Output the [x, y] coordinate of the center of the cell containing the given text.  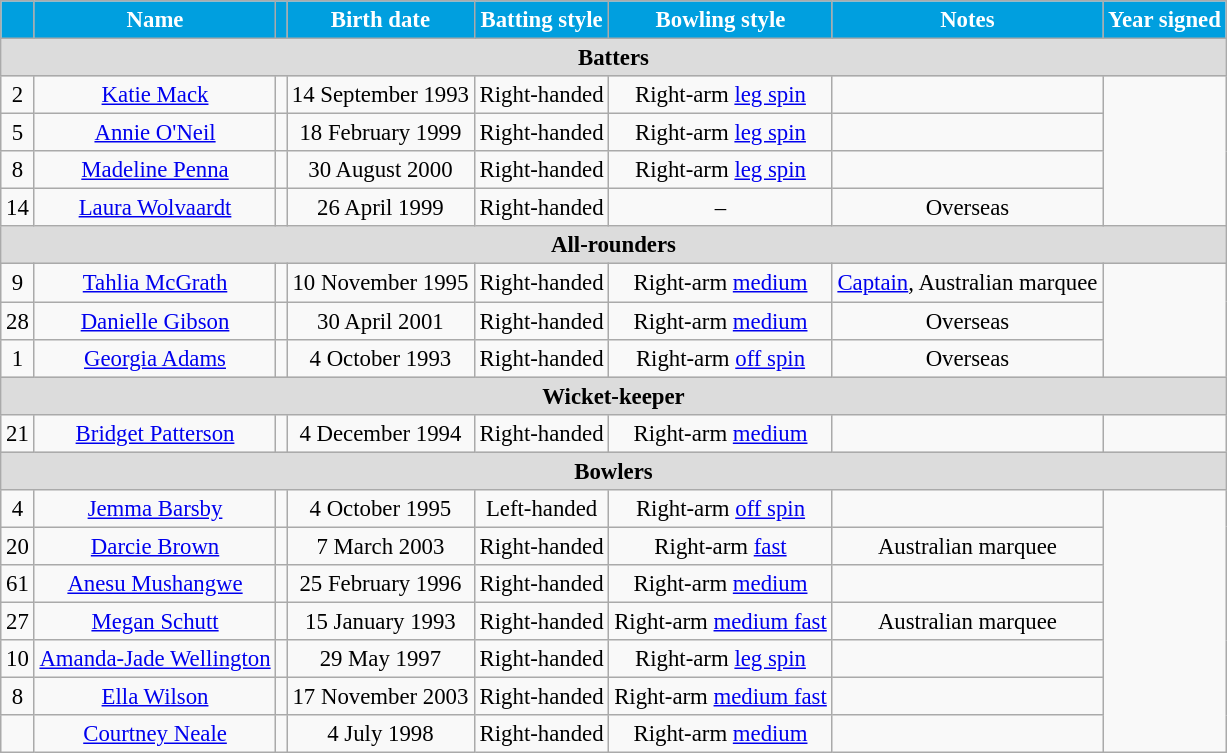
27 [18, 621]
28 [18, 321]
Ella Wilson [155, 697]
18 February 1999 [381, 133]
30 August 2000 [381, 170]
14 September 1993 [381, 95]
21 [18, 433]
15 January 1993 [381, 621]
Notes [968, 20]
4 October 1993 [381, 358]
Bowling style [720, 20]
4 October 1995 [381, 509]
Georgia Adams [155, 358]
30 April 2001 [381, 321]
14 [18, 208]
Batting style [542, 20]
20 [18, 546]
26 April 1999 [381, 208]
Name [155, 20]
2 [18, 95]
1 [18, 358]
7 March 2003 [381, 546]
Jemma Barsby [155, 509]
Danielle Gibson [155, 321]
Darcie Brown [155, 546]
10 November 1995 [381, 283]
Tahlia McGrath [155, 283]
Wicket-keeper [614, 396]
Annie O'Neil [155, 133]
17 November 2003 [381, 697]
Left-handed [542, 509]
Katie Mack [155, 95]
Amanda-Jade Wellington [155, 659]
Year signed [1164, 20]
4 [18, 509]
Birth date [381, 20]
25 February 1996 [381, 584]
Laura Wolvaardt [155, 208]
4 July 1998 [381, 734]
61 [18, 584]
Madeline Penna [155, 170]
5 [18, 133]
10 [18, 659]
Captain, Australian marquee [968, 283]
Right-arm fast [720, 546]
Megan Schutt [155, 621]
29 May 1997 [381, 659]
Bowlers [614, 471]
Batters [614, 58]
All-rounders [614, 245]
– [720, 208]
Courtney Neale [155, 734]
Bridget Patterson [155, 433]
Anesu Mushangwe [155, 584]
4 December 1994 [381, 433]
9 [18, 283]
